Return the [X, Y] coordinate for the center point of the cell that contains the specified text.  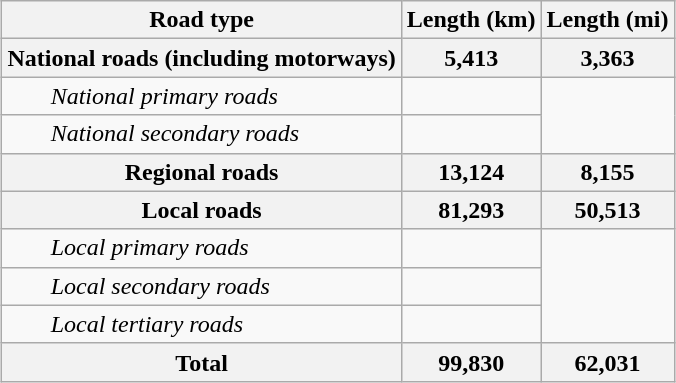
Local secondary roads [202, 286]
National primary roads [202, 96]
5,413 [471, 58]
Total [202, 362]
Length (km) [471, 20]
3,363 [608, 58]
National secondary roads [202, 134]
81,293 [471, 210]
National roads (including motorways) [202, 58]
Road type [202, 20]
50,513 [608, 210]
Local primary roads [202, 248]
Length (mi) [608, 20]
99,830 [471, 362]
Regional roads [202, 172]
8,155 [608, 172]
62,031 [608, 362]
Local roads [202, 210]
13,124 [471, 172]
Local tertiary roads [202, 324]
